Determine the (x, y) coordinate at the center of the cell enclosing the given text.  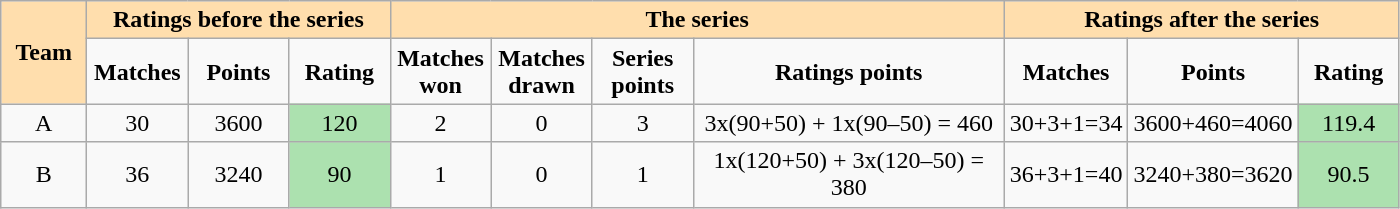
Ratings points (848, 72)
30+3+1=34 (1066, 123)
Team (44, 52)
36+3+1=40 (1066, 174)
3240+380=3620 (1213, 174)
119.4 (1348, 123)
A (44, 123)
3 (642, 123)
2 (440, 123)
3240 (238, 174)
Series points (642, 72)
1x(120+50) + 3x(120–50) = 380 (848, 174)
Matches won (440, 72)
120 (340, 123)
B (44, 174)
Matches drawn (542, 72)
30 (138, 123)
90 (340, 174)
Ratings before the series (238, 20)
36 (138, 174)
3600 (238, 123)
The series (697, 20)
3600+460=4060 (1213, 123)
3x(90+50) + 1x(90–50) = 460 (848, 123)
90.5 (1348, 174)
Ratings after the series (1202, 20)
